Identify which cell holds the provided text, then report its (x, y) central coordinate. 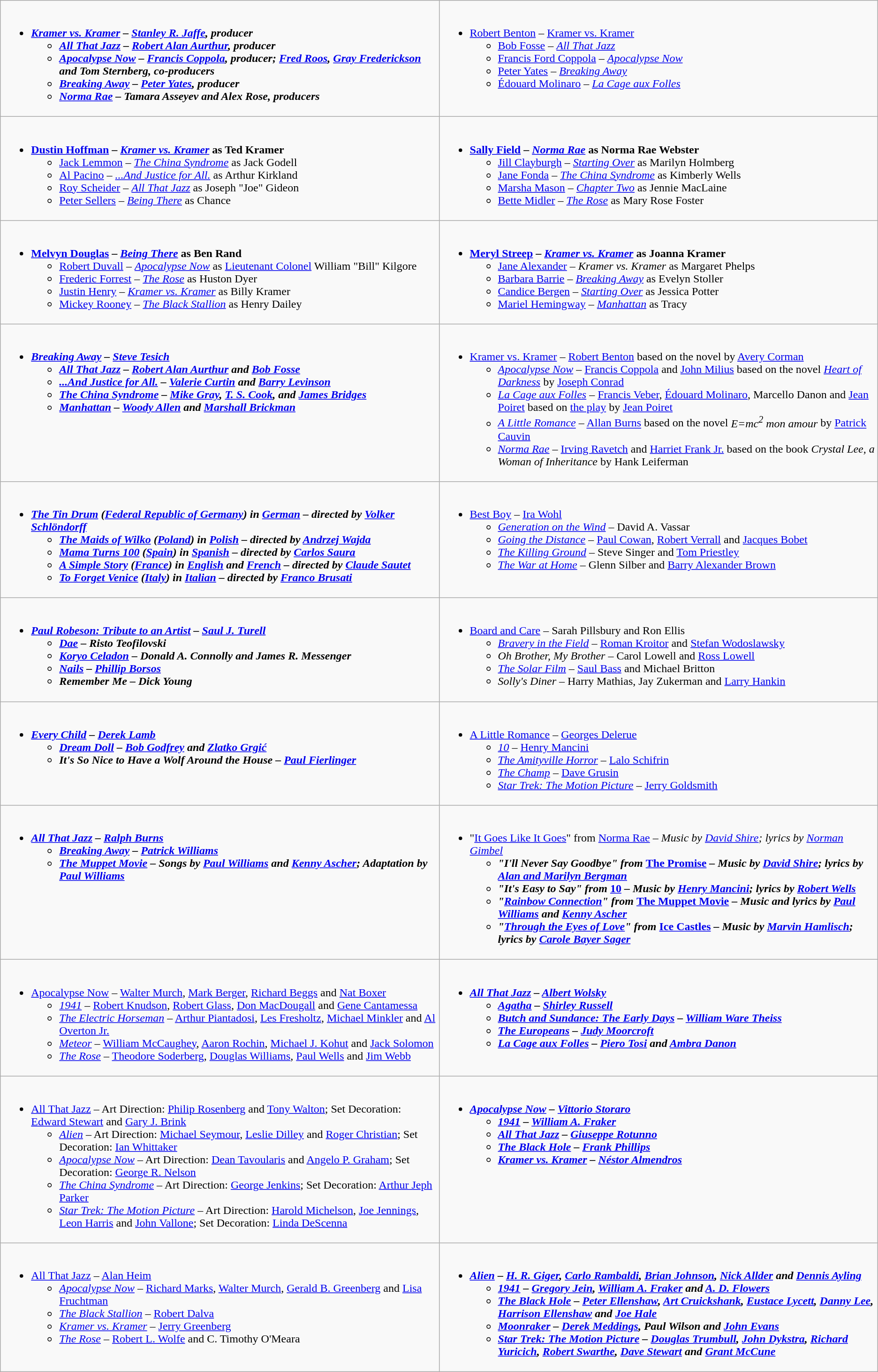
All That Jazz – Ralph BurnsBreaking Away – Patrick WilliamsThe Muppet Movie – Songs by Paul Williams and Kenny Ascher; Adaptation by Paul Williams (219, 883)
Every Child – Derek LambDream Doll – Bob Godfrey and Zlatko GrgićIt's So Nice to Have a Wolf Around the House – Paul Fierlinger (219, 753)
